For the text-containing cell, return its midpoint in [x, y] coordinate format. 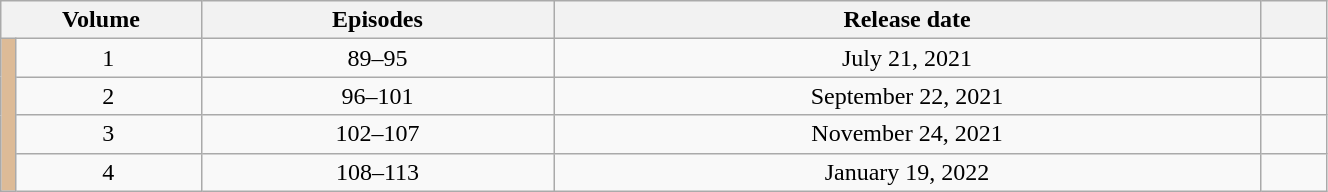
November 24, 2021 [907, 134]
September 22, 2021 [907, 96]
1 [108, 58]
102–107 [378, 134]
96–101 [378, 96]
January 19, 2022 [907, 172]
Release date [907, 20]
Episodes [378, 20]
89–95 [378, 58]
4 [108, 172]
108–113 [378, 172]
3 [108, 134]
July 21, 2021 [907, 58]
Volume [101, 20]
2 [108, 96]
